Scan for the cell matching the given text and deliver its (x, y) coordinate at center. 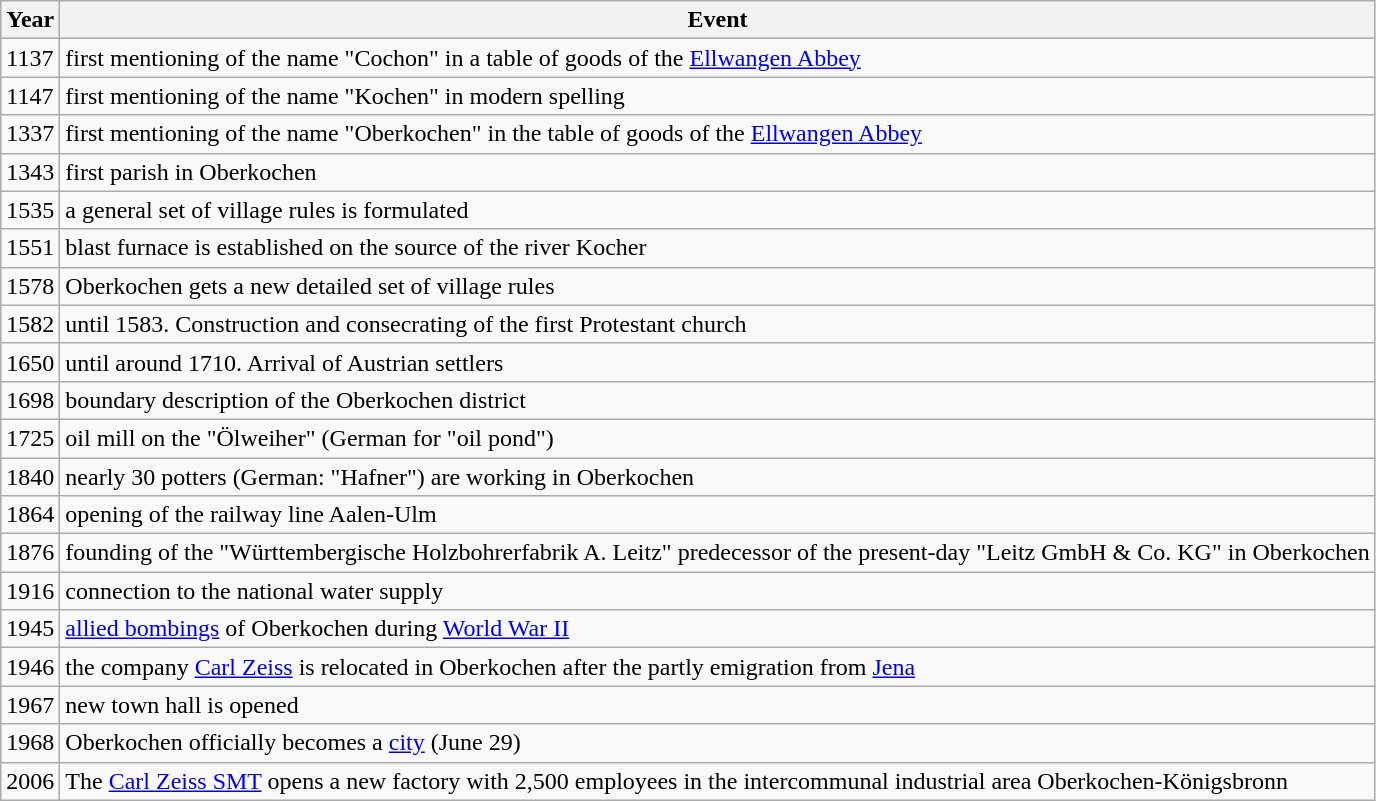
1698 (30, 400)
Event (718, 20)
Year (30, 20)
1147 (30, 96)
nearly 30 potters (German: "Hafner") are working in Oberkochen (718, 477)
1946 (30, 667)
1916 (30, 591)
1945 (30, 629)
opening of the railway line Aalen-Ulm (718, 515)
allied bombings of Oberkochen during World War II (718, 629)
2006 (30, 781)
new town hall is opened (718, 705)
1840 (30, 477)
1535 (30, 210)
Oberkochen officially becomes a city (June 29) (718, 743)
founding of the "Württembergische Holzbohrerfabrik A. Leitz" predecessor of the present-day "Leitz GmbH & Co. KG" in Oberkochen (718, 553)
1968 (30, 743)
the company Carl Zeiss is relocated in Oberkochen after the partly emigration from Jena (718, 667)
Oberkochen gets a new detailed set of village rules (718, 286)
first parish in Oberkochen (718, 172)
1343 (30, 172)
until around 1710. Arrival of Austrian settlers (718, 362)
first mentioning of the name "Cochon" in a table of goods of the Ellwangen Abbey (718, 58)
blast furnace is established on the source of the river Kocher (718, 248)
first mentioning of the name "Oberkochen" in the table of goods of the Ellwangen Abbey (718, 134)
1551 (30, 248)
a general set of village rules is formulated (718, 210)
first mentioning of the name "Kochen" in modern spelling (718, 96)
The Carl Zeiss SMT opens a new factory with 2,500 employees in the intercommunal industrial area Oberkochen-Königsbronn (718, 781)
1337 (30, 134)
until 1583. Construction and consecrating of the first Protestant church (718, 324)
1876 (30, 553)
1864 (30, 515)
1725 (30, 438)
1582 (30, 324)
1967 (30, 705)
1650 (30, 362)
connection to the national water supply (718, 591)
1578 (30, 286)
oil mill on the "Ölweiher" (German for "oil pond") (718, 438)
1137 (30, 58)
boundary description of the Oberkochen district (718, 400)
